Search for the cell housing the specified text and yield its (x, y) center coordinate. 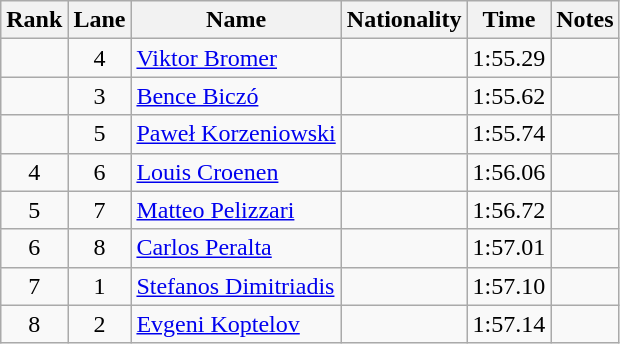
Louis Croenen (236, 172)
Rank (34, 20)
Notes (585, 20)
Lane (100, 20)
Name (236, 20)
1:57.01 (509, 248)
1:56.06 (509, 172)
1:56.72 (509, 210)
3 (100, 96)
Matteo Pelizzari (236, 210)
2 (100, 324)
1 (100, 286)
Carlos Peralta (236, 248)
Time (509, 20)
Nationality (404, 20)
Evgeni Koptelov (236, 324)
Viktor Bromer (236, 58)
1:55.62 (509, 96)
1:55.74 (509, 134)
1:55.29 (509, 58)
Paweł Korzeniowski (236, 134)
1:57.10 (509, 286)
1:57.14 (509, 324)
Stefanos Dimitriadis (236, 286)
Bence Biczó (236, 96)
